Provide the (x, y) coordinate of the cell's center where the given text is located.  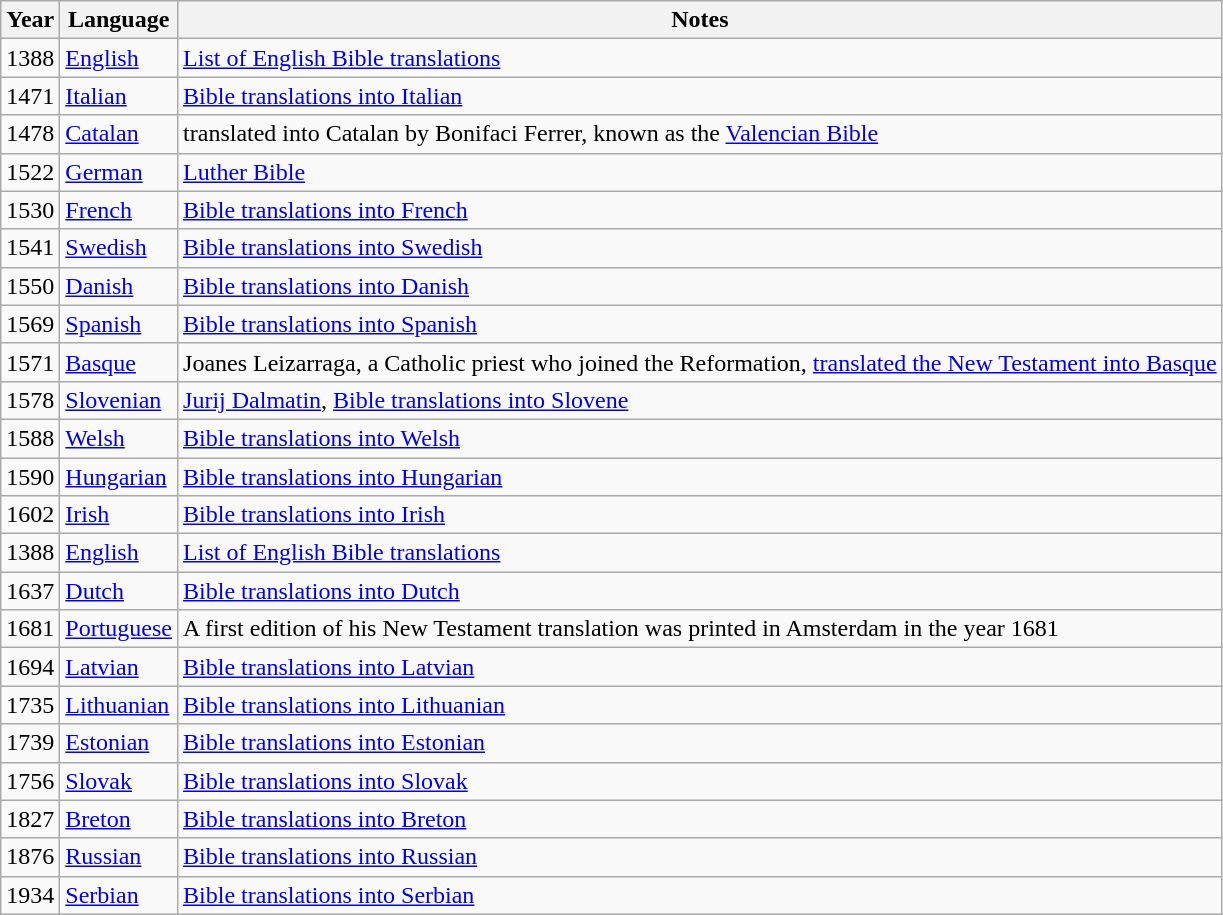
Jurij Dalmatin, Bible translations into Slovene (700, 400)
Bible translations into Welsh (700, 438)
1827 (30, 819)
1602 (30, 515)
A first edition of his New Testament translation was printed in Amsterdam in the year 1681 (700, 629)
1590 (30, 477)
Luther Bible (700, 172)
Language (119, 20)
1637 (30, 591)
Bible translations into Spanish (700, 324)
Russian (119, 857)
Bible translations into Danish (700, 286)
Catalan (119, 134)
Joanes Leizarraga, a Catholic priest who joined the Reformation, translated the New Testament into Basque (700, 362)
1756 (30, 781)
Welsh (119, 438)
Latvian (119, 667)
Bible translations into French (700, 210)
Bible translations into Dutch (700, 591)
1739 (30, 743)
Swedish (119, 248)
1550 (30, 286)
Bible translations into Hungarian (700, 477)
1578 (30, 400)
Basque (119, 362)
1541 (30, 248)
Dutch (119, 591)
Slovenian (119, 400)
Bible translations into Estonian (700, 743)
1681 (30, 629)
Bible translations into Swedish (700, 248)
translated into Catalan by Bonifaci Ferrer, known as the Valencian Bible (700, 134)
1471 (30, 96)
Lithuanian (119, 705)
1478 (30, 134)
Danish (119, 286)
Hungarian (119, 477)
1522 (30, 172)
Italian (119, 96)
Bible translations into Italian (700, 96)
Bible translations into Irish (700, 515)
Spanish (119, 324)
1876 (30, 857)
Breton (119, 819)
1735 (30, 705)
Bible translations into Slovak (700, 781)
1569 (30, 324)
Serbian (119, 895)
Bible translations into Russian (700, 857)
Irish (119, 515)
Slovak (119, 781)
1934 (30, 895)
1530 (30, 210)
Notes (700, 20)
1694 (30, 667)
1571 (30, 362)
Bible translations into Lithuanian (700, 705)
Bible translations into Breton (700, 819)
French (119, 210)
1588 (30, 438)
Estonian (119, 743)
Bible translations into Latvian (700, 667)
German (119, 172)
Bible translations into Serbian (700, 895)
Year (30, 20)
Portuguese (119, 629)
